Return (X, Y) of the center of cell containing provided text 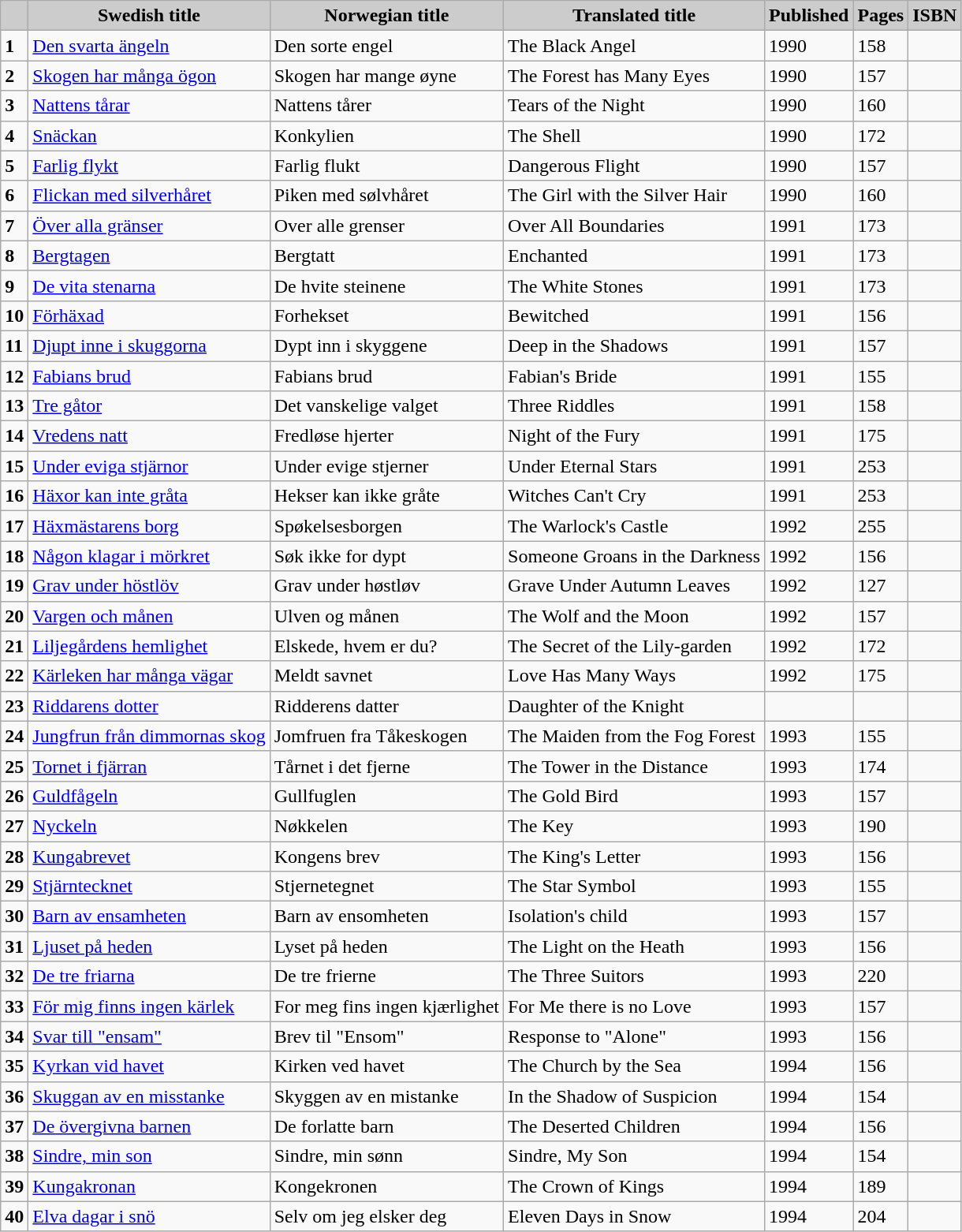
The Tower in the Distance (634, 766)
Kyrkan vid havet (149, 1066)
För mig finns ingen kärlek (149, 1006)
De forlatte barn (386, 1126)
Published (809, 16)
Bergtagen (149, 256)
Kärleken har många vägar (149, 676)
Grav under høstløv (386, 586)
Vredens natt (149, 436)
Nyckeln (149, 826)
34 (14, 1036)
Skyggen av en mistanke (386, 1096)
Kungabrevet (149, 856)
Stjernetegnet (386, 887)
Nattens tårar (149, 106)
174 (881, 766)
4 (14, 136)
19 (14, 586)
Over alle grenser (386, 226)
255 (881, 526)
29 (14, 887)
Pages (881, 16)
36 (14, 1096)
Translated title (634, 16)
Riddarens dotter (149, 706)
Under Eternal Stars (634, 466)
30 (14, 917)
The Maiden from the Fog Forest (634, 736)
For meg fins ingen kjærlighet (386, 1006)
The Gold Bird (634, 796)
Nøkkelen (386, 826)
Swedish title (149, 16)
Eleven Days in Snow (634, 1216)
Brev til "Ensom" (386, 1036)
Elskede, hvem er du? (386, 646)
Isolation's child (634, 917)
De vita stenarna (149, 286)
The Church by the Sea (634, 1066)
Søk ikke for dypt (386, 556)
24 (14, 736)
Skuggan av en misstanke (149, 1096)
189 (881, 1186)
In the Shadow of Suspicion (634, 1096)
17 (14, 526)
1 (14, 46)
Deep in the Shadows (634, 345)
Fabian's Bride (634, 376)
The Forest has Many Eyes (634, 76)
Kongekronen (386, 1186)
The Warlock's Castle (634, 526)
15 (14, 466)
Flickan med silverhåret (149, 196)
14 (14, 436)
10 (14, 315)
Guldfågeln (149, 796)
The Wolf and the Moon (634, 616)
Svar till "ensam" (149, 1036)
Barn av ensamheten (149, 917)
The Crown of Kings (634, 1186)
26 (14, 796)
De hvite steinene (386, 286)
Someone Groans in the Darkness (634, 556)
39 (14, 1186)
Under evige stjerner (386, 466)
Ulven og månen (386, 616)
40 (14, 1216)
33 (14, 1006)
Konkylien (386, 136)
De tre frierne (386, 976)
25 (14, 766)
De tre friarna (149, 976)
Hekser kan ikke gråte (386, 496)
Witches Can't Cry (634, 496)
3 (14, 106)
22 (14, 676)
Farlig flukt (386, 166)
220 (881, 976)
32 (14, 976)
Gullfuglen (386, 796)
The Shell (634, 136)
Spøkelsesborgen (386, 526)
The Light on the Heath (634, 946)
The Three Suitors (634, 976)
Över alla gränser (149, 226)
27 (14, 826)
The Deserted Children (634, 1126)
The Secret of the Lily-garden (634, 646)
Enchanted (634, 256)
204 (881, 1216)
Jomfruen fra Tåkeskogen (386, 736)
Skogen har många ögon (149, 76)
7 (14, 226)
31 (14, 946)
13 (14, 406)
Night of the Fury (634, 436)
The Key (634, 826)
8 (14, 256)
The Girl with the Silver Hair (634, 196)
Den sorte engel (386, 46)
18 (14, 556)
Grave Under Autumn Leaves (634, 586)
De övergivna barnen (149, 1126)
Sindre, My Son (634, 1156)
190 (881, 826)
Fredløse hjerter (386, 436)
Liljegårdens hemlighet (149, 646)
12 (14, 376)
For Me there is no Love (634, 1006)
Jungfrun från dimmornas skog (149, 736)
The King's Letter (634, 856)
Sindre, min son (149, 1156)
Någon klagar i mörkret (149, 556)
Forhekset (386, 315)
21 (14, 646)
Häxmästarens borg (149, 526)
Meldt savnet (386, 676)
11 (14, 345)
Vargen och månen (149, 616)
37 (14, 1126)
2 (14, 76)
Over All Boundaries (634, 226)
Barn av ensomheten (386, 917)
Sindre, min sønn (386, 1156)
16 (14, 496)
The Star Symbol (634, 887)
28 (14, 856)
Djupt inne i skuggorna (149, 345)
The Black Angel (634, 46)
Dangerous Flight (634, 166)
38 (14, 1156)
Selv om jeg elsker deg (386, 1216)
Bergtatt (386, 256)
6 (14, 196)
127 (881, 586)
The White Stones (634, 286)
Skogen har mange øyne (386, 76)
35 (14, 1066)
Kungakronan (149, 1186)
Lyset på heden (386, 946)
Elva dagar i snö (149, 1216)
Det vanskelige valget (386, 406)
Norwegian title (386, 16)
5 (14, 166)
Kirken ved havet (386, 1066)
Response to "Alone" (634, 1036)
Tears of the Night (634, 106)
Häxor kan inte gråta (149, 496)
Ljuset på heden (149, 946)
Love Has Many Ways (634, 676)
ISBN (935, 16)
Under eviga stjärnor (149, 466)
Tre gåtor (149, 406)
Stjärntecknet (149, 887)
Bewitched (634, 315)
23 (14, 706)
Three Riddles (634, 406)
Kongens brev (386, 856)
9 (14, 286)
Farlig flykt (149, 166)
Förhäxad (149, 315)
Daughter of the Knight (634, 706)
20 (14, 616)
Ridderens datter (386, 706)
Tornet i fjärran (149, 766)
Snäckan (149, 136)
Tårnet i det fjerne (386, 766)
Nattens tårer (386, 106)
Grav under höstlöv (149, 586)
Piken med sølvhåret (386, 196)
Dypt inn i skyggene (386, 345)
Den svarta ängeln (149, 46)
